For the text-containing cell, return its midpoint in (X, Y) coordinate format. 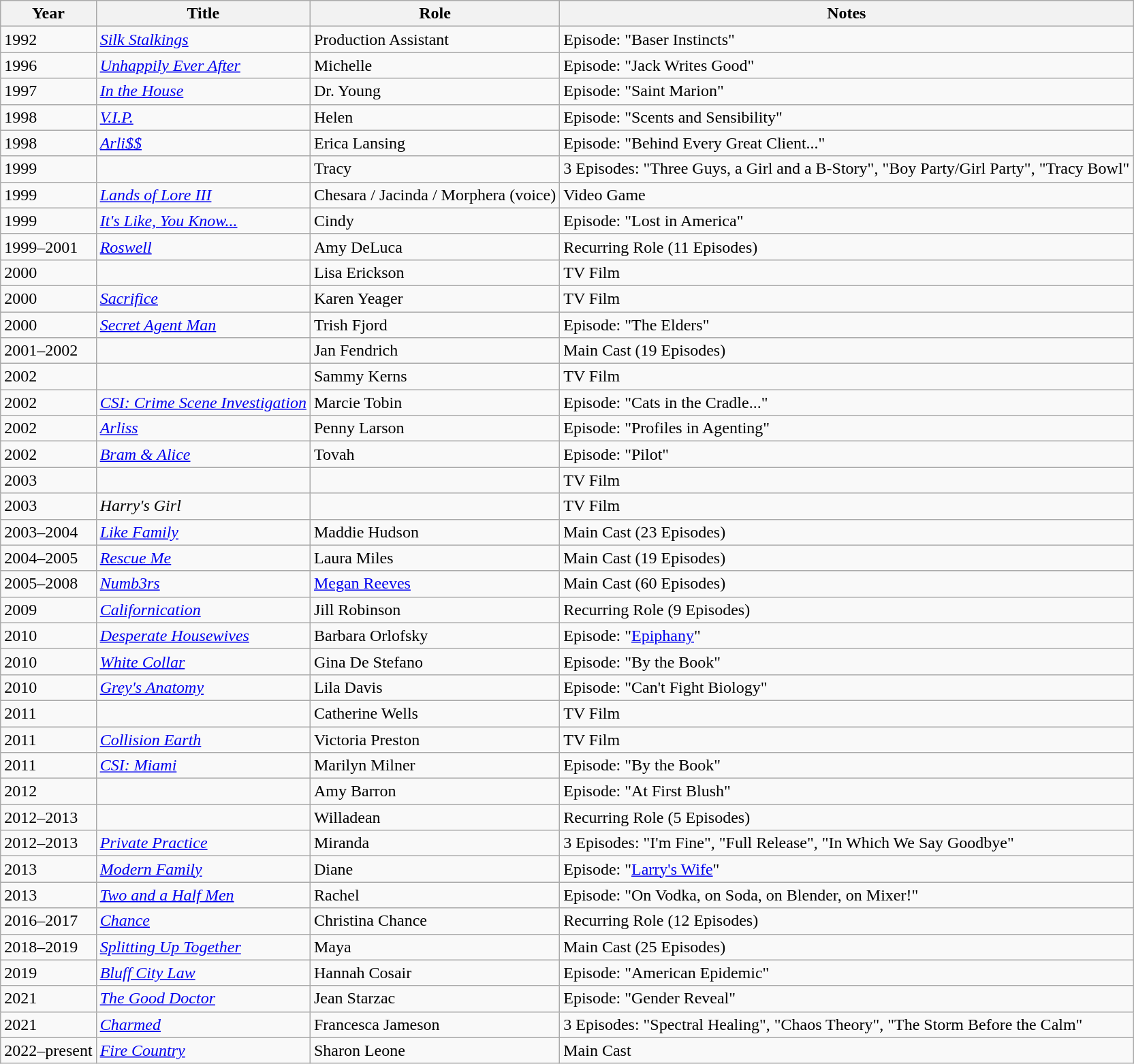
Maya (435, 947)
Marilyn Milner (435, 766)
CSI: Miami (203, 766)
Episode: "On Vodka, on Soda, on Blender, on Mixer!" (847, 895)
Jean Starzac (435, 999)
Maddie Hudson (435, 532)
2003–2004 (48, 532)
Lisa Erickson (435, 272)
Unhappily Ever After (203, 65)
Harry's Girl (203, 506)
Lands of Lore III (203, 195)
Sacrifice (203, 298)
2012 (48, 792)
Penny Larson (435, 428)
Barbara Orlofsky (435, 636)
Private Practice (203, 843)
Francesca Jameson (435, 1024)
Recurring Role (11 Episodes) (847, 247)
Episode: "Baser Instincts" (847, 40)
Roswell (203, 247)
Michelle (435, 65)
Rachel (435, 895)
It's Like, You Know... (203, 221)
Willadean (435, 817)
Californication (203, 610)
Episode: "Pilot" (847, 454)
Desperate Housewives (203, 636)
1999–2001 (48, 247)
Episode: "Cats in the Cradle..." (847, 403)
Main Cast (847, 1050)
Episode: "Can't Fight Biology" (847, 687)
Silk Stalkings (203, 40)
Recurring Role (12 Episodes) (847, 921)
Fire Country (203, 1050)
Sammy Kerns (435, 377)
CSI: Crime Scene Investigation (203, 403)
Arliss (203, 428)
2005–2008 (48, 584)
Year (48, 14)
Sharon Leone (435, 1050)
Role (435, 14)
Production Assistant (435, 40)
2004–2005 (48, 558)
Chance (203, 921)
Lila Davis (435, 687)
Victoria Preston (435, 739)
2022–present (48, 1050)
Amy Barron (435, 792)
1997 (48, 91)
Like Family (203, 532)
Christina Chance (435, 921)
Two and a Half Men (203, 895)
Trish Fjord (435, 325)
Main Cast (25 Episodes) (847, 947)
Recurring Role (5 Episodes) (847, 817)
2009 (48, 610)
Episode: "Larry's Wife" (847, 869)
3 Episodes: "I'm Fine", "Full Release", "In Which We Say Goodbye" (847, 843)
Amy DeLuca (435, 247)
Jan Fendrich (435, 351)
Episode: "Lost in America" (847, 221)
Karen Yeager (435, 298)
Bram & Alice (203, 454)
Catherine Wells (435, 713)
2018–2019 (48, 947)
1992 (48, 40)
Notes (847, 14)
3 Episodes: "Spectral Healing", "Chaos Theory", "The Storm Before the Calm" (847, 1024)
Hannah Cosair (435, 973)
Gina De Stefano (435, 661)
2016–2017 (48, 921)
Erica Lansing (435, 143)
Episode: "Profiles in Agenting" (847, 428)
Secret Agent Man (203, 325)
1996 (48, 65)
Video Game (847, 195)
Episode: "Saint Marion" (847, 91)
Splitting Up Together (203, 947)
Marcie Tobin (435, 403)
Laura Miles (435, 558)
Helen (435, 117)
Episode: "At First Blush" (847, 792)
Rescue Me (203, 558)
The Good Doctor (203, 999)
3 Episodes: "Three Guys, a Girl and a B-Story", "Boy Party/Girl Party", "Tracy Bowl" (847, 169)
Episode: "Gender Reveal" (847, 999)
Main Cast (23 Episodes) (847, 532)
Megan Reeves (435, 584)
Episode: "Behind Every Great Client..." (847, 143)
In the House (203, 91)
Arli$$ (203, 143)
Miranda (435, 843)
Collision Earth (203, 739)
Jill Robinson (435, 610)
Chesara / Jacinda / Morphera (voice) (435, 195)
Episode: "Jack Writes Good" (847, 65)
Recurring Role (9 Episodes) (847, 610)
Episode: "The Elders" (847, 325)
2001–2002 (48, 351)
Numb3rs (203, 584)
2019 (48, 973)
Dr. Young (435, 91)
Tracy (435, 169)
Modern Family (203, 869)
Episode: "Epiphany" (847, 636)
Diane (435, 869)
Bluff City Law (203, 973)
Main Cast (60 Episodes) (847, 584)
Cindy (435, 221)
Episode: "Scents and Sensibility" (847, 117)
Tovah (435, 454)
V.I.P. (203, 117)
Title (203, 14)
White Collar (203, 661)
Grey's Anatomy (203, 687)
Charmed (203, 1024)
Episode: "American Epidemic" (847, 973)
